Find where the given text appears and provide that cell's center as (x, y) coordinate. 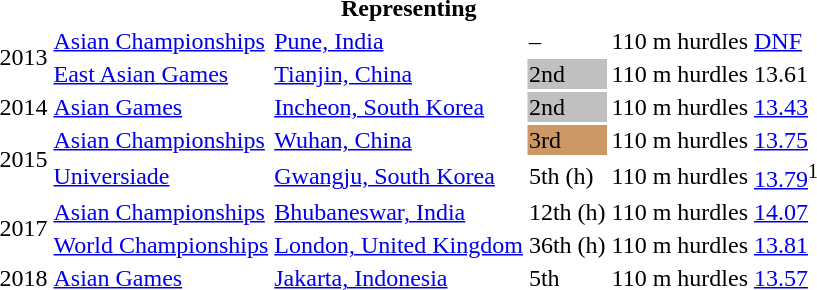
3rd (567, 140)
Asian Games (161, 107)
Wuhan, China (399, 140)
5th (h) (567, 176)
Universiade (161, 176)
Gwangju, South Korea (399, 176)
London, United Kingdom (399, 245)
36th (h) (567, 245)
Tianjin, China (399, 74)
Incheon, South Korea (399, 107)
12th (h) (567, 212)
Pune, India (399, 41)
– (567, 41)
World Championships (161, 245)
Bhubaneswar, India (399, 212)
East Asian Games (161, 74)
